Search for the cell housing the specified text and yield its [x, y] center coordinate. 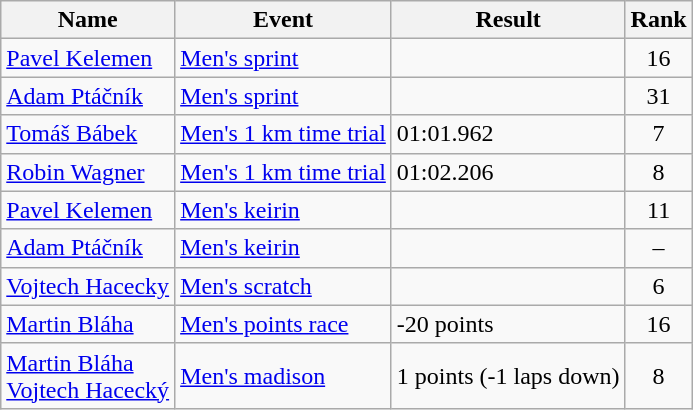
-20 points [508, 324]
11 [658, 210]
Men's scratch [284, 286]
Martin BláhaVojtech Hacecký [88, 376]
Tomáš Bábek [88, 134]
Robin Wagner [88, 172]
6 [658, 286]
Event [284, 20]
Martin Bláha [88, 324]
31 [658, 96]
1 points (-1 laps down) [508, 376]
7 [658, 134]
01:02.206 [508, 172]
– [658, 248]
Men's points race [284, 324]
Name [88, 20]
Men's madison [284, 376]
Rank [658, 20]
Result [508, 20]
01:01.962 [508, 134]
Vojtech Hacecky [88, 286]
